Return the [X, Y] coordinate for the center point of the cell that contains the specified text.  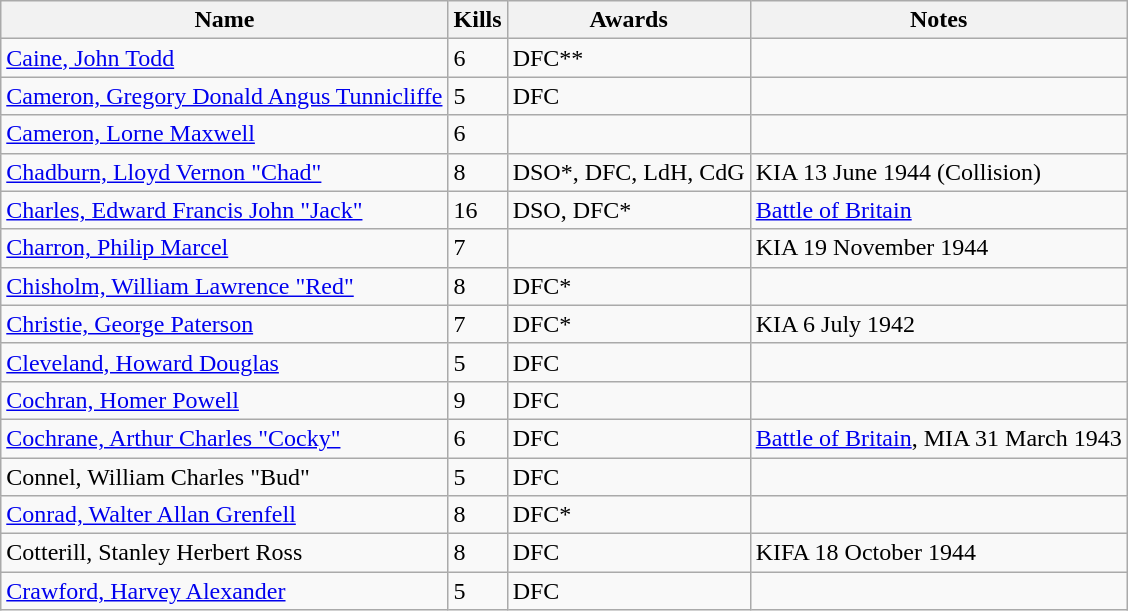
KIFA 18 October 1944 [938, 553]
Cotterill, Stanley Herbert Ross [224, 553]
Cochrane, Arthur Charles "Cocky" [224, 438]
DFC** [628, 58]
Kills [478, 20]
Battle of Britain, MIA 31 March 1943 [938, 438]
KIA 6 July 1942 [938, 324]
Battle of Britain [938, 210]
DSO, DFC* [628, 210]
Cochran, Homer Powell [224, 400]
Awards [628, 20]
Cameron, Lorne Maxwell [224, 134]
9 [478, 400]
Connel, William Charles "Bud" [224, 477]
Caine, John Todd [224, 58]
KIA 13 June 1944 (Collision) [938, 172]
Charles, Edward Francis John "Jack" [224, 210]
KIA 19 November 1944 [938, 248]
DSO*, DFC, LdH, CdG [628, 172]
Christie, George Paterson [224, 324]
Name [224, 20]
Notes [938, 20]
Chisholm, William Lawrence "Red" [224, 286]
Chadburn, Lloyd Vernon "Chad" [224, 172]
Cameron, Gregory Donald Angus Tunnicliffe [224, 96]
Charron, Philip Marcel [224, 248]
Cleveland, Howard Douglas [224, 362]
Conrad, Walter Allan Grenfell [224, 515]
Crawford, Harvey Alexander [224, 591]
16 [478, 210]
